Find where the given text appears and provide that cell's center as (x, y) coordinate. 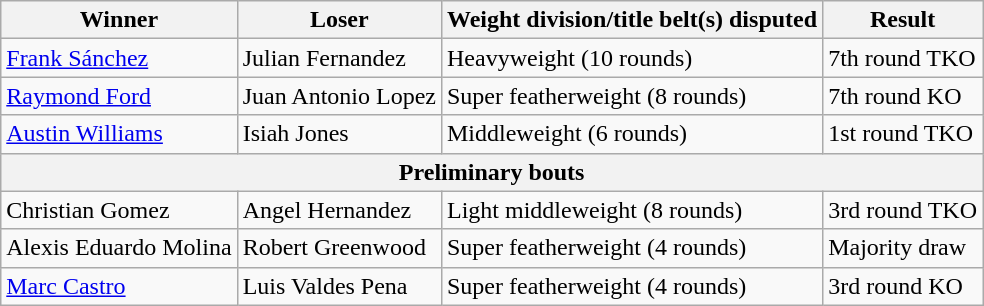
Heavyweight (10 rounds) (632, 58)
Robert Greenwood (339, 248)
Luis Valdes Pena (339, 286)
Raymond Ford (119, 96)
Juan Antonio Lopez (339, 96)
Alexis Eduardo Molina (119, 248)
Winner (119, 20)
Christian Gomez (119, 210)
Middleweight (6 rounds) (632, 134)
Isiah Jones (339, 134)
Light middleweight (8 rounds) (632, 210)
Weight division/title belt(s) disputed (632, 20)
7th round TKO (903, 58)
Julian Fernandez (339, 58)
Frank Sánchez (119, 58)
1st round TKO (903, 134)
Marc Castro (119, 286)
7th round KO (903, 96)
3rd round TKO (903, 210)
Result (903, 20)
Super featherweight (8 rounds) (632, 96)
Preliminary bouts (492, 172)
Austin Williams (119, 134)
Angel Hernandez (339, 210)
Loser (339, 20)
Majority draw (903, 248)
3rd round KO (903, 286)
